Extract the (X, Y) coordinate from the center of the cell holding the provided text.  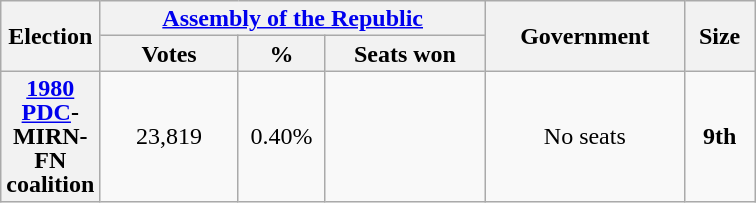
23,819 (170, 136)
9th (720, 136)
0.40% (281, 136)
% (281, 54)
1980PDC-MIRN-FN coalition (50, 136)
Election (50, 36)
Assembly of the Republic (293, 18)
Government (586, 36)
No seats (586, 136)
Seats won (404, 54)
Size (720, 36)
Votes (170, 54)
